Return [X, Y] of the center of cell containing provided text 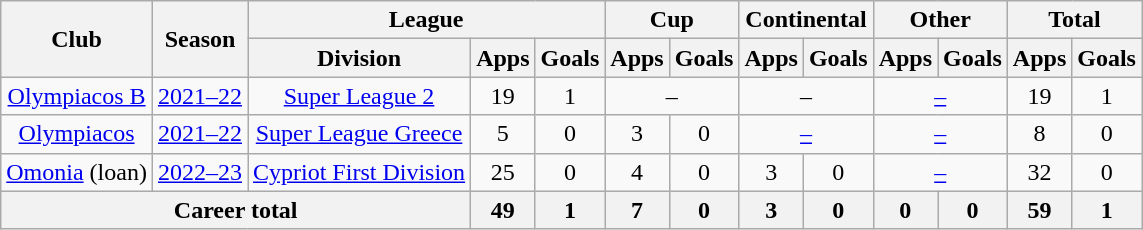
2022–23 [200, 172]
59 [1039, 210]
Cypriot First Division [360, 172]
Cup [672, 20]
25 [503, 172]
49 [503, 210]
Division [360, 58]
League [426, 20]
Club [77, 39]
Omonia (loan) [77, 172]
Season [200, 39]
Olympiacos B [77, 96]
Olympiacos [77, 134]
32 [1039, 172]
8 [1039, 134]
5 [503, 134]
Continental [806, 20]
Super League Greece [360, 134]
4 [637, 172]
Other [940, 20]
Career total [236, 210]
7 [637, 210]
Total [1074, 20]
Super League 2 [360, 96]
